Identify which cell holds the provided text, then report its (X, Y) central coordinate. 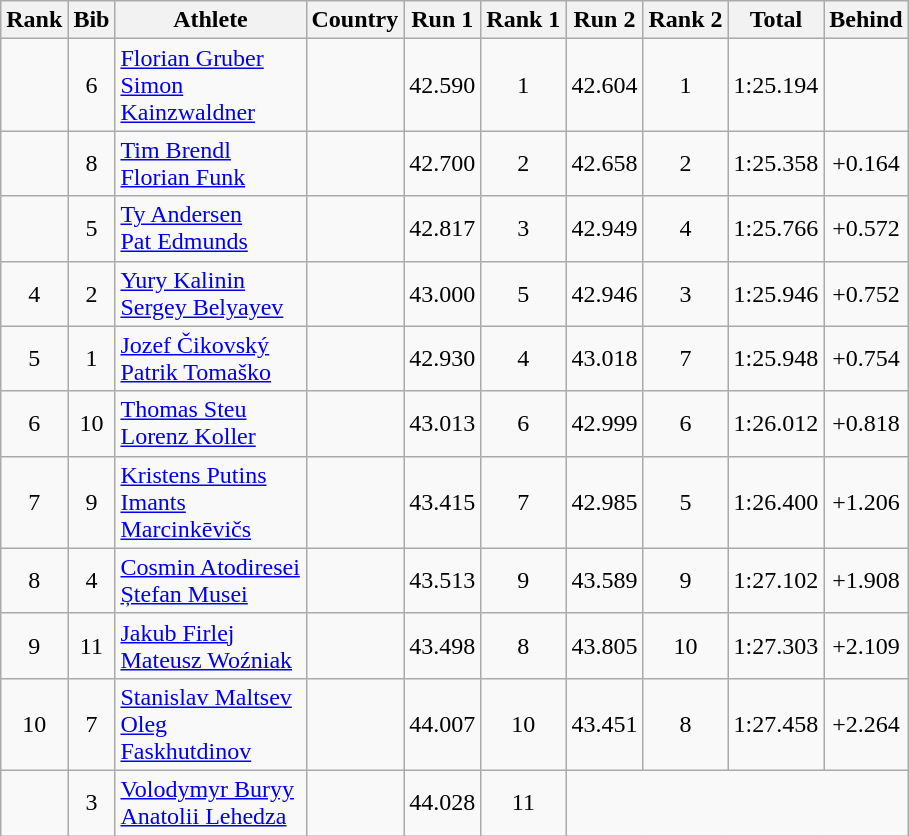
Yury KalininSergey Belyayev (210, 294)
Athlete (210, 20)
Total (776, 20)
Ty AndersenPat Edmunds (210, 228)
Volodymyr BuryyAnatolii Lehedza (210, 802)
43.000 (442, 294)
Jozef ČikovskýPatrik Tomaško (210, 358)
42.817 (442, 228)
1:27.458 (776, 724)
1:25.358 (776, 164)
1:25.194 (776, 85)
1:25.946 (776, 294)
+1.908 (866, 580)
Thomas SteuLorenz Koller (210, 424)
+0.754 (866, 358)
42.999 (604, 424)
1:27.102 (776, 580)
Stanislav MaltsevOleg Faskhutdinov (210, 724)
Rank (34, 20)
42.930 (442, 358)
Behind (866, 20)
44.028 (442, 802)
Tim BrendlFlorian Funk (210, 164)
Jakub FirlejMateusz Woźniak (210, 646)
1:26.012 (776, 424)
43.805 (604, 646)
44.007 (442, 724)
+2.109 (866, 646)
+0.164 (866, 164)
43.018 (604, 358)
Run 1 (442, 20)
Cosmin AtodireseiȘtefan Musei (210, 580)
Kristens PutinsImants Marcinkēvičs (210, 502)
43.513 (442, 580)
1:27.303 (776, 646)
+1.206 (866, 502)
+0.572 (866, 228)
Rank 2 (686, 20)
42.604 (604, 85)
Florian GruberSimon Kainzwaldner (210, 85)
1:25.766 (776, 228)
42.590 (442, 85)
43.415 (442, 502)
+0.752 (866, 294)
42.985 (604, 502)
43.451 (604, 724)
42.946 (604, 294)
Run 2 (604, 20)
Rank 1 (524, 20)
1:26.400 (776, 502)
42.658 (604, 164)
Country (355, 20)
42.949 (604, 228)
43.013 (442, 424)
+2.264 (866, 724)
Bib (92, 20)
43.498 (442, 646)
43.589 (604, 580)
42.700 (442, 164)
+0.818 (866, 424)
1:25.948 (776, 358)
